From the cell containing the given text, extract its center point as (X, Y) coordinate. 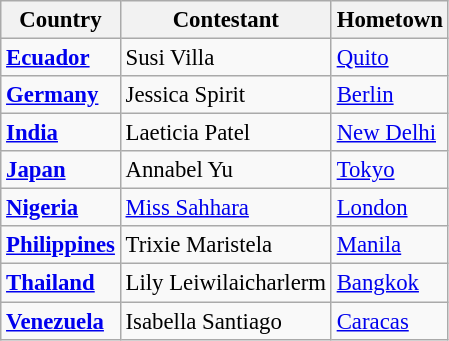
Jessica Spirit (226, 95)
Susi Villa (226, 58)
Quito (390, 58)
Miss Sahhara (226, 208)
Germany (60, 95)
Venezuela (60, 321)
Tokyo (390, 170)
Nigeria (60, 208)
Annabel Yu (226, 170)
Berlin (390, 95)
India (60, 133)
Manila (390, 245)
Contestant (226, 20)
Trixie Maristela (226, 245)
New Delhi (390, 133)
Lily Leiwilaicharlerm (226, 283)
Isabella Santiago (226, 321)
Country (60, 20)
Laeticia Patel (226, 133)
Thailand (60, 283)
Philippines (60, 245)
Hometown (390, 20)
Bangkok (390, 283)
Ecuador (60, 58)
Japan (60, 170)
Caracas (390, 321)
London (390, 208)
